From the cell containing the given text, extract its center point as [x, y] coordinate. 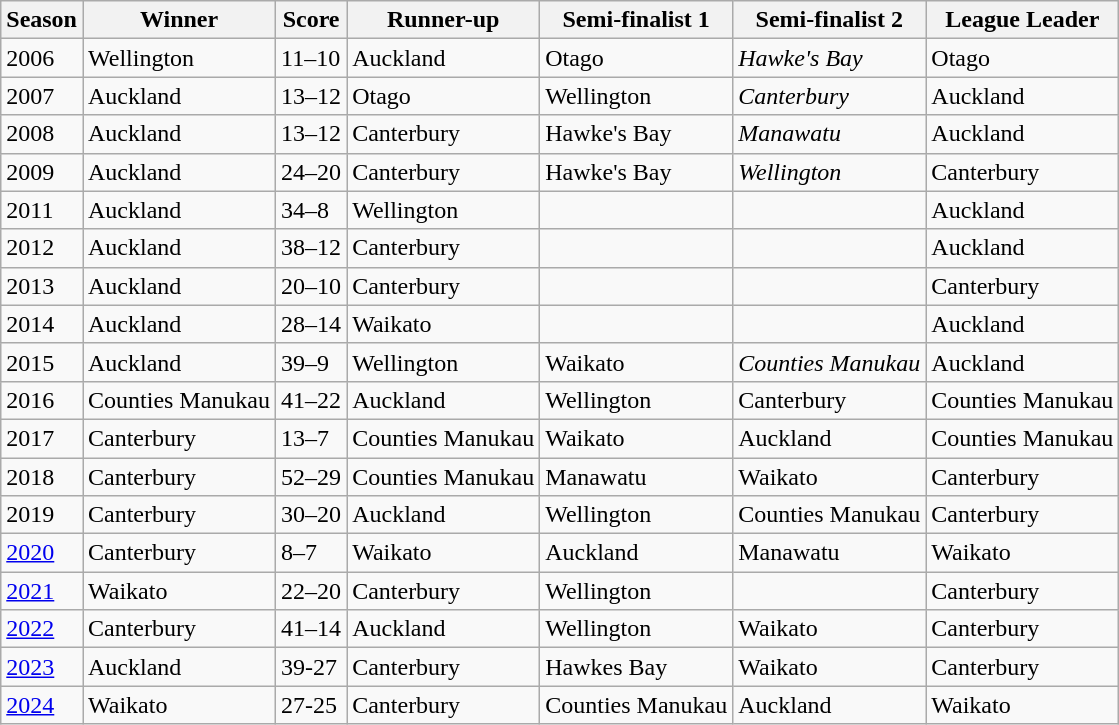
Semi-finalist 2 [830, 20]
13–7 [312, 438]
2014 [42, 324]
2009 [42, 172]
League Leader [1022, 20]
Season [42, 20]
20–10 [312, 286]
Hawkes Bay [636, 667]
2007 [42, 96]
2018 [42, 477]
Score [312, 20]
38–12 [312, 248]
2020 [42, 553]
11–10 [312, 58]
Runner-up [444, 20]
2008 [42, 134]
2023 [42, 667]
39-27 [312, 667]
2011 [42, 210]
41–14 [312, 629]
27-25 [312, 705]
2006 [42, 58]
Winner [178, 20]
24–20 [312, 172]
Semi-finalist 1 [636, 20]
34–8 [312, 210]
22–20 [312, 591]
2016 [42, 400]
28–14 [312, 324]
2012 [42, 248]
2022 [42, 629]
2021 [42, 591]
30–20 [312, 515]
39–9 [312, 362]
2024 [42, 705]
8–7 [312, 553]
2019 [42, 515]
2017 [42, 438]
2013 [42, 286]
52–29 [312, 477]
41–22 [312, 400]
2015 [42, 362]
